Provide the (x, y) coordinate of the cell's center where the given text is located.  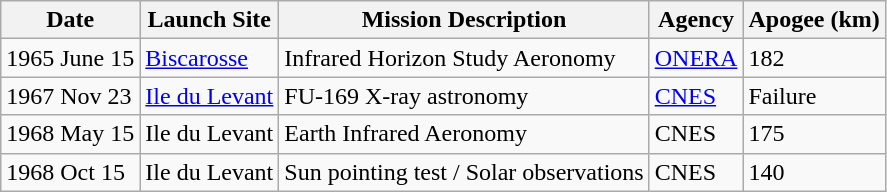
182 (814, 58)
Apogee (km) (814, 20)
140 (814, 172)
Failure (814, 96)
1967 Nov 23 (70, 96)
Agency (696, 20)
1968 Oct 15 (70, 172)
175 (814, 134)
1968 May 15 (70, 134)
Biscarosse (210, 58)
Earth Infrared Aeronomy (464, 134)
1965 June 15 (70, 58)
ONERA (696, 58)
Mission Description (464, 20)
Infrared Horizon Study Aeronomy (464, 58)
Sun pointing test / Solar observations (464, 172)
FU-169 X-ray astronomy (464, 96)
Date (70, 20)
Launch Site (210, 20)
